Pinpoint the cell where the given text exists, returning its (x, y) midpoint coordinate. 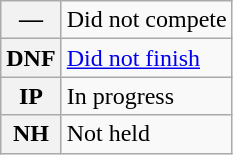
IP (31, 96)
— (31, 20)
Did not compete (146, 20)
Not held (146, 134)
NH (31, 134)
In progress (146, 96)
DNF (31, 58)
Did not finish (146, 58)
